Provide the [x, y] coordinate of the cell's center where the given text is located.  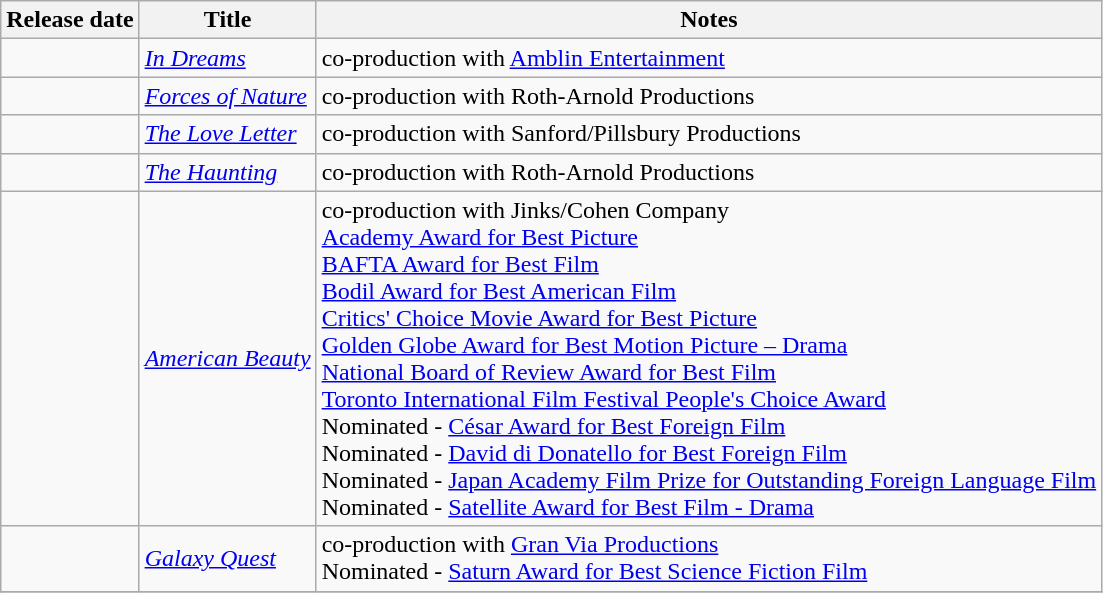
In Dreams [228, 58]
co-production with Amblin Entertainment [709, 58]
Forces of Nature [228, 96]
co-production with Sanford/Pillsbury Productions [709, 134]
Galaxy Quest [228, 558]
The Haunting [228, 172]
Notes [709, 20]
Release date [70, 20]
The Love Letter [228, 134]
co-production with Gran Via ProductionsNominated - Saturn Award for Best Science Fiction Film [709, 558]
Title [228, 20]
American Beauty [228, 358]
